Identify which cell holds the provided text, then report its [x, y] central coordinate. 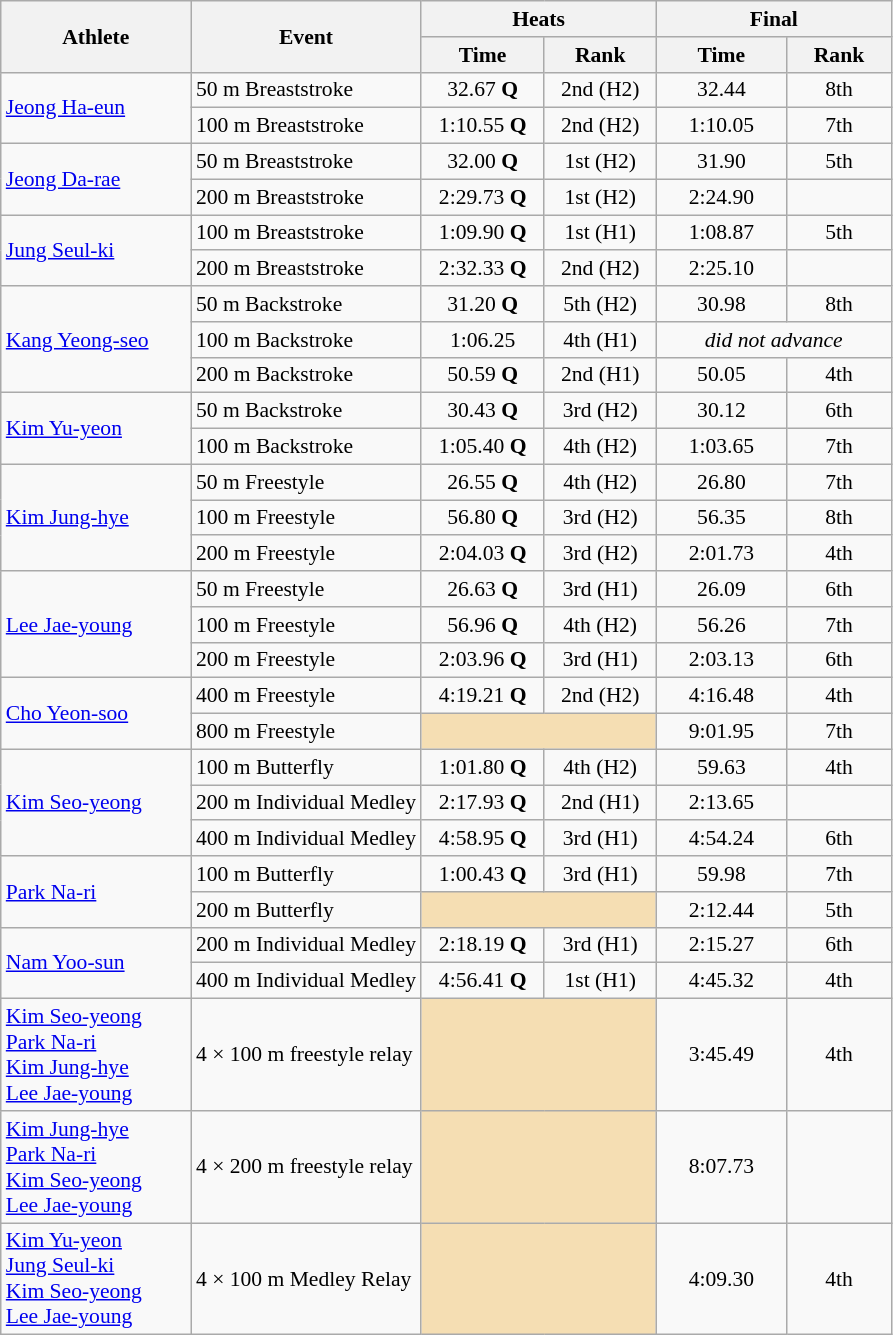
2:03.96 Q [482, 660]
Kim Yu-yeonJung Seul-kiKim Seo-yeongLee Jae-young [96, 1279]
Nam Yoo-sun [96, 962]
Event [306, 36]
8:07.73 [721, 1167]
Jung Seul-ki [96, 250]
30.43 Q [482, 411]
Kim Jung-hyePark Na-riKim Seo-yeongLee Jae-young [96, 1167]
Athlete [96, 36]
4:45.32 [721, 981]
56.80 Q [482, 518]
30.12 [721, 411]
56.26 [721, 625]
2:29.73 Q [482, 197]
31.90 [721, 162]
9:01.95 [721, 732]
1:03.65 [721, 447]
32.00 Q [482, 162]
4:54.24 [721, 839]
Kim Seo-yeongPark Na-riKim Jung-hyeLee Jae-young [96, 1055]
59.63 [721, 767]
Jeong Da-rae [96, 180]
Park Na-ri [96, 892]
5th (H2) [600, 304]
2:04.03 Q [482, 554]
4 × 100 m freestyle relay [306, 1055]
2:12.44 [721, 910]
4th (H1) [600, 340]
2:13.65 [721, 803]
26.80 [721, 482]
4:19.21 Q [482, 696]
30.98 [721, 304]
1:10.05 [721, 126]
Kang Yeong-seo [96, 340]
26.63 Q [482, 589]
2:18.19 Q [482, 945]
2:15.27 [721, 945]
Kim Seo-yeong [96, 802]
4:56.41 Q [482, 981]
1:06.25 [482, 340]
50.59 Q [482, 375]
200 m Backstroke [306, 375]
4:58.95 Q [482, 839]
1:08.87 [721, 233]
2:25.10 [721, 269]
4:09.30 [721, 1279]
1:05.40 Q [482, 447]
2:32.33 Q [482, 269]
1:09.90 Q [482, 233]
Final [774, 19]
Lee Jae-young [96, 624]
59.98 [721, 874]
Kim Jung-hye [96, 518]
26.55 Q [482, 482]
4 × 200 m freestyle relay [306, 1167]
2:17.93 Q [482, 803]
800 m Freestyle [306, 732]
1:01.80 Q [482, 767]
2:01.73 [721, 554]
50.05 [721, 375]
3:45.49 [721, 1055]
400 m Freestyle [306, 696]
Cho Yeon-soo [96, 714]
2:03.13 [721, 660]
1:10.55 Q [482, 126]
2:24.90 [721, 197]
4 × 100 m Medley Relay [306, 1279]
200 m Butterfly [306, 910]
1:00.43 Q [482, 874]
31.20 Q [482, 304]
56.35 [721, 518]
Jeong Ha-eun [96, 108]
56.96 Q [482, 625]
26.09 [721, 589]
32.67 Q [482, 90]
Kim Yu-yeon [96, 428]
Heats [538, 19]
32.44 [721, 90]
did not advance [774, 340]
4:16.48 [721, 696]
